Output the [x, y] coordinate of the center of the cell containing the given text.  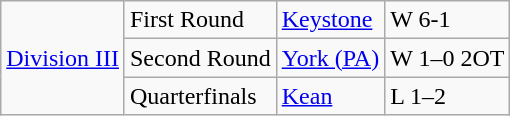
W 1–0 2OT [448, 58]
L 1–2 [448, 96]
Keystone [330, 20]
Second Round [200, 58]
First Round [200, 20]
W 6-1 [448, 20]
Division III [63, 58]
York (PA) [330, 58]
Kean [330, 96]
Quarterfinals [200, 96]
